Return (x, y) of the center of cell containing provided text 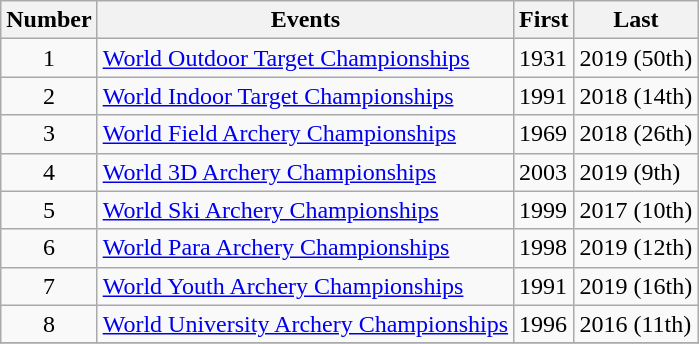
World Youth Archery Championships (305, 286)
5 (49, 210)
World Field Archery Championships (305, 134)
2019 (9th) (636, 172)
1996 (544, 324)
First (544, 20)
World Para Archery Championships (305, 248)
2017 (10th) (636, 210)
2018 (14th) (636, 96)
1969 (544, 134)
World Indoor Target Championships (305, 96)
2016 (11th) (636, 324)
1998 (544, 248)
World Outdoor Target Championships (305, 58)
7 (49, 286)
4 (49, 172)
2003 (544, 172)
2019 (12th) (636, 248)
1 (49, 58)
2 (49, 96)
World 3D Archery Championships (305, 172)
World University Archery Championships (305, 324)
2019 (50th) (636, 58)
8 (49, 324)
1999 (544, 210)
2019 (16th) (636, 286)
World Ski Archery Championships (305, 210)
3 (49, 134)
6 (49, 248)
2018 (26th) (636, 134)
Last (636, 20)
1931 (544, 58)
Events (305, 20)
Number (49, 20)
